Determine the (X, Y) coordinate at the center of the cell enclosing the given text.  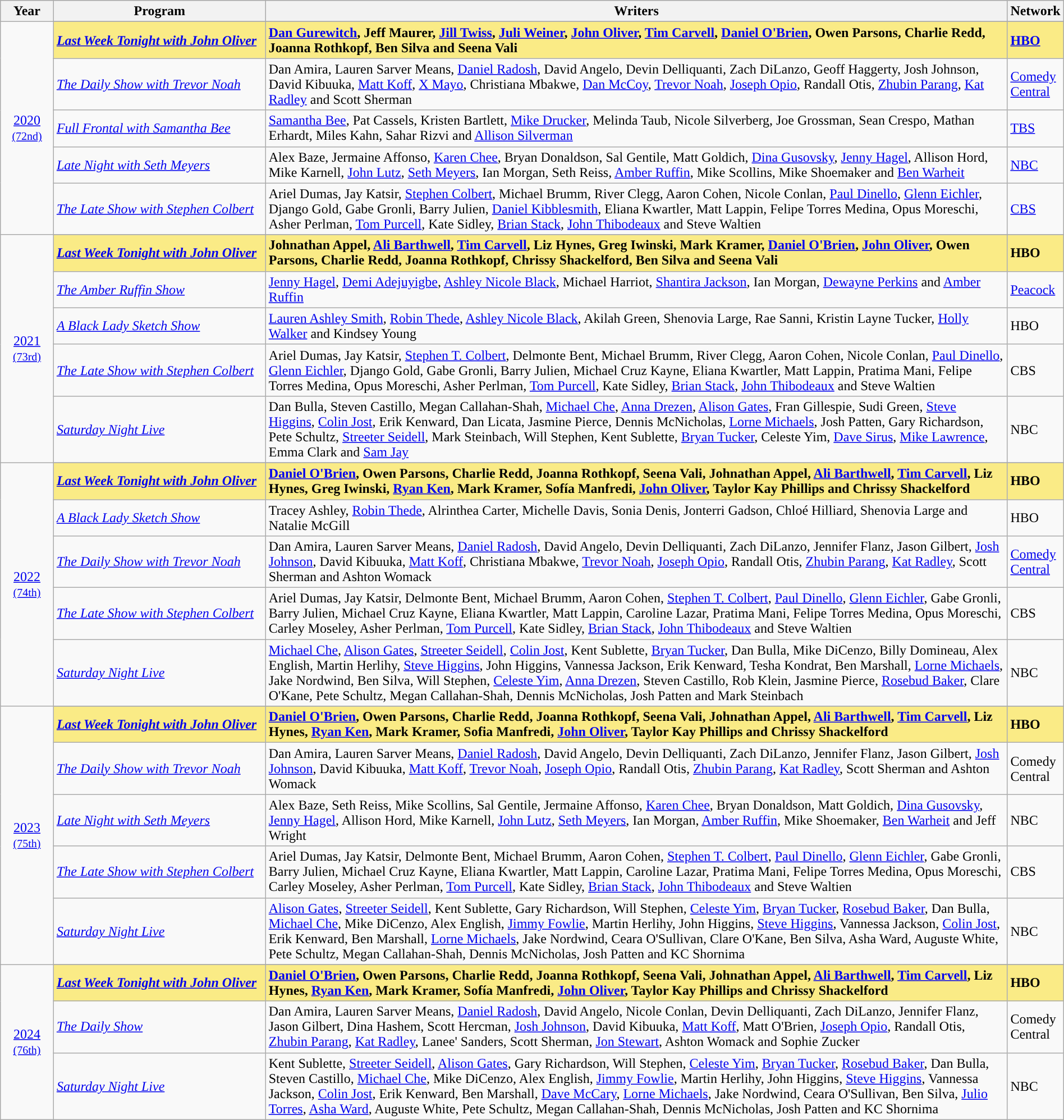
2024(76th) (27, 1042)
Jenny Hagel, Demi Adejuyigbe, Ashley Nicole Black, Michael Harriot, Shantira Jackson, Ian Morgan, Dewayne Perkins and Amber Ruffin (636, 290)
Writers (636, 11)
2021(73rd) (27, 349)
2020(72nd) (27, 128)
Peacock (1035, 290)
2023(75th) (27, 835)
The Daily Show (159, 1027)
Network (1035, 11)
Lauren Ashley Smith, Robin Thede, Ashley Nicole Black, Akilah Green, Shenovia Large, Rae Sanni, Kristin Layne Tucker, Holly Walker and Kindsey Young (636, 326)
Program (159, 11)
Full Frontal with Samantha Bee (159, 128)
2022(74th) (27, 584)
The Amber Ruffin Show (159, 290)
Tracey Ashley, Robin Thede, Alrinthea Carter, Michelle Davis, Sonia Denis, Jonterri Gadson, Chloé Hilliard, Shenovia Large and Natalie McGill (636, 518)
TBS (1035, 128)
Year (27, 11)
